Scan for the cell matching the given text and deliver its [X, Y] coordinate at center. 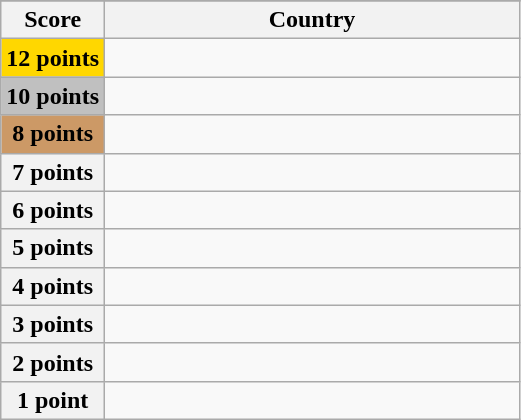
6 points [53, 210]
5 points [53, 248]
8 points [53, 134]
Country [312, 20]
4 points [53, 286]
10 points [53, 96]
12 points [53, 58]
2 points [53, 362]
7 points [53, 172]
3 points [53, 324]
1 point [53, 400]
Score [53, 20]
